Pinpoint the cell where the given text exists, returning its [X, Y] midpoint coordinate. 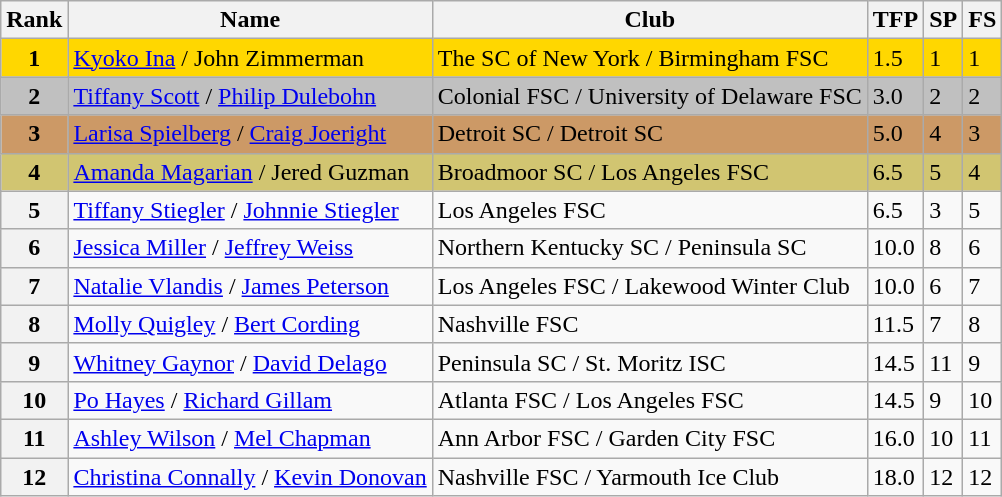
Tiffany Scott / Philip Dulebohn [250, 96]
Rank [34, 20]
Los Angeles FSC [650, 210]
Name [250, 20]
Club [650, 20]
16.0 [895, 438]
Nashville FSC / Yarmouth Ice Club [650, 477]
Ashley Wilson / Mel Chapman [250, 438]
Broadmoor SC / Los Angeles FSC [650, 172]
3.0 [895, 96]
Amanda Magarian / Jered Guzman [250, 172]
11.5 [895, 324]
Tiffany Stiegler / Johnnie Stiegler [250, 210]
Christina Connally / Kevin Donovan [250, 477]
Peninsula SC / St. Moritz ISC [650, 362]
Los Angeles FSC / Lakewood Winter Club [650, 286]
Natalie Vlandis / James Peterson [250, 286]
Kyoko Ina / John Zimmerman [250, 58]
Ann Arbor FSC / Garden City FSC [650, 438]
SP [944, 20]
Northern Kentucky SC / Peninsula SC [650, 248]
Nashville FSC [650, 324]
Larisa Spielberg / Craig Joeright [250, 134]
The SC of New York / Birmingham FSC [650, 58]
Detroit SC / Detroit SC [650, 134]
FS [982, 20]
Molly Quigley / Bert Cording [250, 324]
Colonial FSC / University of Delaware FSC [650, 96]
Jessica Miller / Jeffrey Weiss [250, 248]
5.0 [895, 134]
1.5 [895, 58]
Po Hayes / Richard Gillam [250, 400]
Atlanta FSC / Los Angeles FSC [650, 400]
TFP [895, 20]
18.0 [895, 477]
Whitney Gaynor / David Delago [250, 362]
